Return (x, y) of the center of cell containing provided text 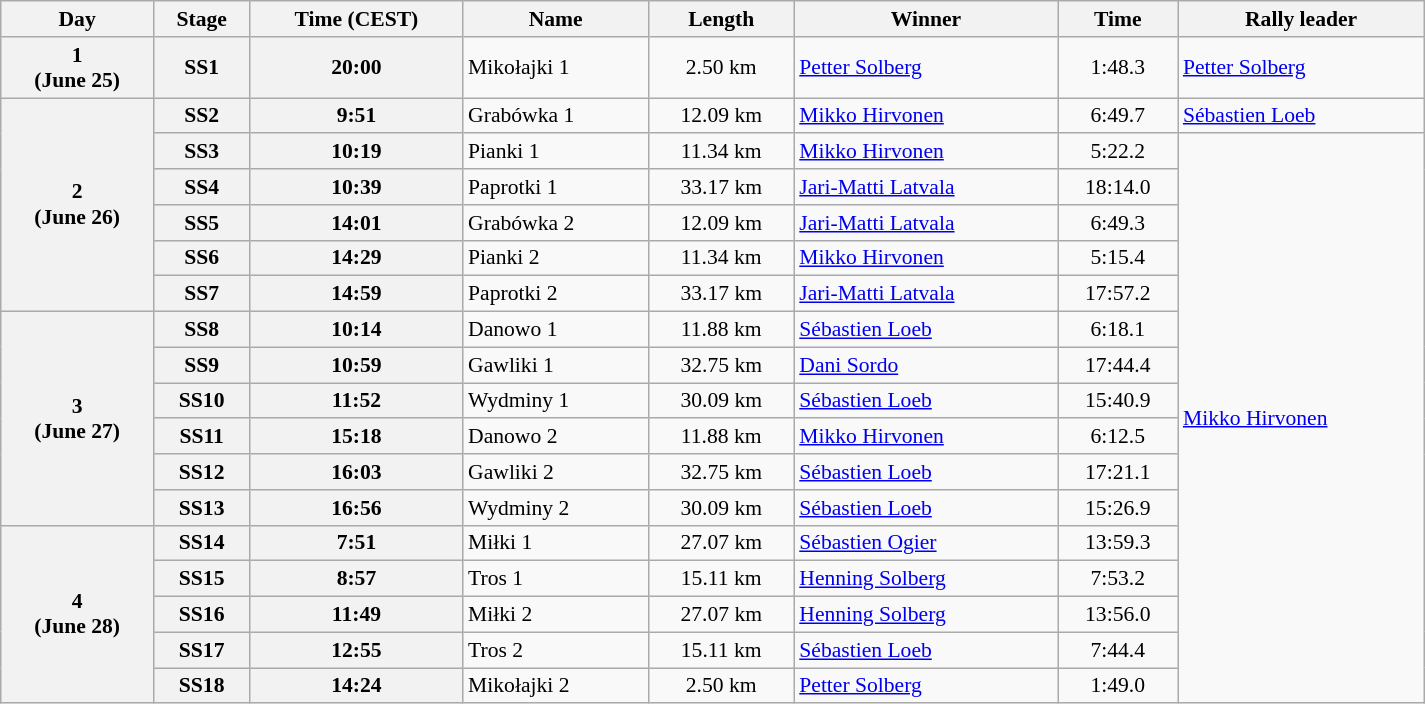
SS7 (201, 294)
20:00 (356, 68)
SS6 (201, 258)
2(June 26) (78, 205)
6:49.3 (1118, 223)
17:21.1 (1118, 472)
SS9 (201, 365)
SS2 (201, 116)
15:40.9 (1118, 401)
9:51 (356, 116)
12:55 (356, 650)
4(June 28) (78, 614)
7:51 (356, 543)
Stage (201, 19)
10:59 (356, 365)
14:29 (356, 258)
Paprotki 2 (556, 294)
Sébastien Ogier (926, 543)
11:49 (356, 615)
SS13 (201, 508)
SS5 (201, 223)
17:44.4 (1118, 365)
Rally leader (1301, 19)
14:59 (356, 294)
1(June 25) (78, 68)
Gawliki 2 (556, 472)
Time (CEST) (356, 19)
1:48.3 (1118, 68)
Wydminy 2 (556, 508)
10:19 (356, 152)
SS12 (201, 472)
Wydminy 1 (556, 401)
17:57.2 (1118, 294)
6:49.7 (1118, 116)
5:15.4 (1118, 258)
1:49.0 (1118, 686)
Pianki 1 (556, 152)
Tros 1 (556, 579)
SS10 (201, 401)
16:03 (356, 472)
8:57 (356, 579)
14:24 (356, 686)
Danowo 1 (556, 330)
3(June 27) (78, 419)
SS8 (201, 330)
Mikołajki 2 (556, 686)
13:56.0 (1118, 615)
SS4 (201, 187)
6:18.1 (1118, 330)
7:44.4 (1118, 650)
15:26.9 (1118, 508)
Winner (926, 19)
Mikołajki 1 (556, 68)
13:59.3 (1118, 543)
Danowo 2 (556, 437)
Miłki 2 (556, 615)
Dani Sordo (926, 365)
SS14 (201, 543)
SS17 (201, 650)
10:14 (356, 330)
Time (1118, 19)
SS18 (201, 686)
16:56 (356, 508)
Gawliki 1 (556, 365)
SS15 (201, 579)
Miłki 1 (556, 543)
Day (78, 19)
Name (556, 19)
5:22.2 (1118, 152)
SS11 (201, 437)
SS3 (201, 152)
Pianki 2 (556, 258)
Tros 2 (556, 650)
SS1 (201, 68)
Grabówka 1 (556, 116)
Grabówka 2 (556, 223)
11:52 (356, 401)
18:14.0 (1118, 187)
14:01 (356, 223)
10:39 (356, 187)
6:12.5 (1118, 437)
SS16 (201, 615)
15:18 (356, 437)
Paprotki 1 (556, 187)
Length (721, 19)
7:53.2 (1118, 579)
